Identify which cell holds the provided text, then report its [x, y] central coordinate. 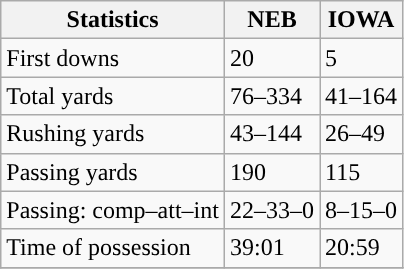
First downs [113, 58]
190 [272, 172]
76–334 [272, 96]
Total yards [113, 96]
26–49 [362, 134]
Rushing yards [113, 134]
20:59 [362, 248]
Passing yards [113, 172]
22–33–0 [272, 210]
5 [362, 58]
43–144 [272, 134]
Statistics [113, 20]
41–164 [362, 96]
20 [272, 58]
39:01 [272, 248]
IOWA [362, 20]
8–15–0 [362, 210]
Passing: comp–att–int [113, 210]
Time of possession [113, 248]
NEB [272, 20]
115 [362, 172]
